From the cell containing the given text, extract its center point as (X, Y) coordinate. 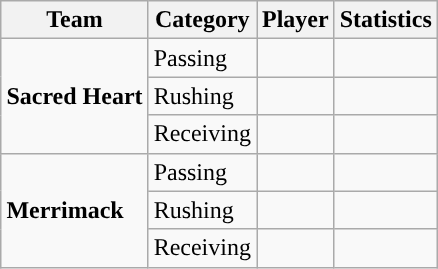
Sacred Heart (74, 96)
Category (202, 20)
Merrimack (74, 210)
Team (74, 20)
Player (295, 20)
Statistics (386, 20)
